Scan for the cell matching the given text and deliver its [X, Y] coordinate at center. 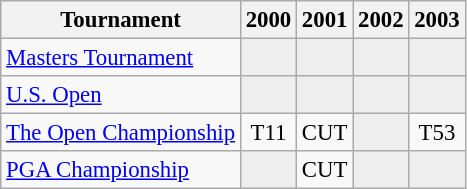
PGA Championship [121, 170]
Masters Tournament [121, 58]
2000 [268, 20]
U.S. Open [121, 95]
Tournament [121, 20]
T11 [268, 133]
2001 [325, 20]
2003 [437, 20]
2002 [381, 20]
T53 [437, 133]
The Open Championship [121, 133]
